Output the [X, Y] coordinate of the center of the cell containing the given text.  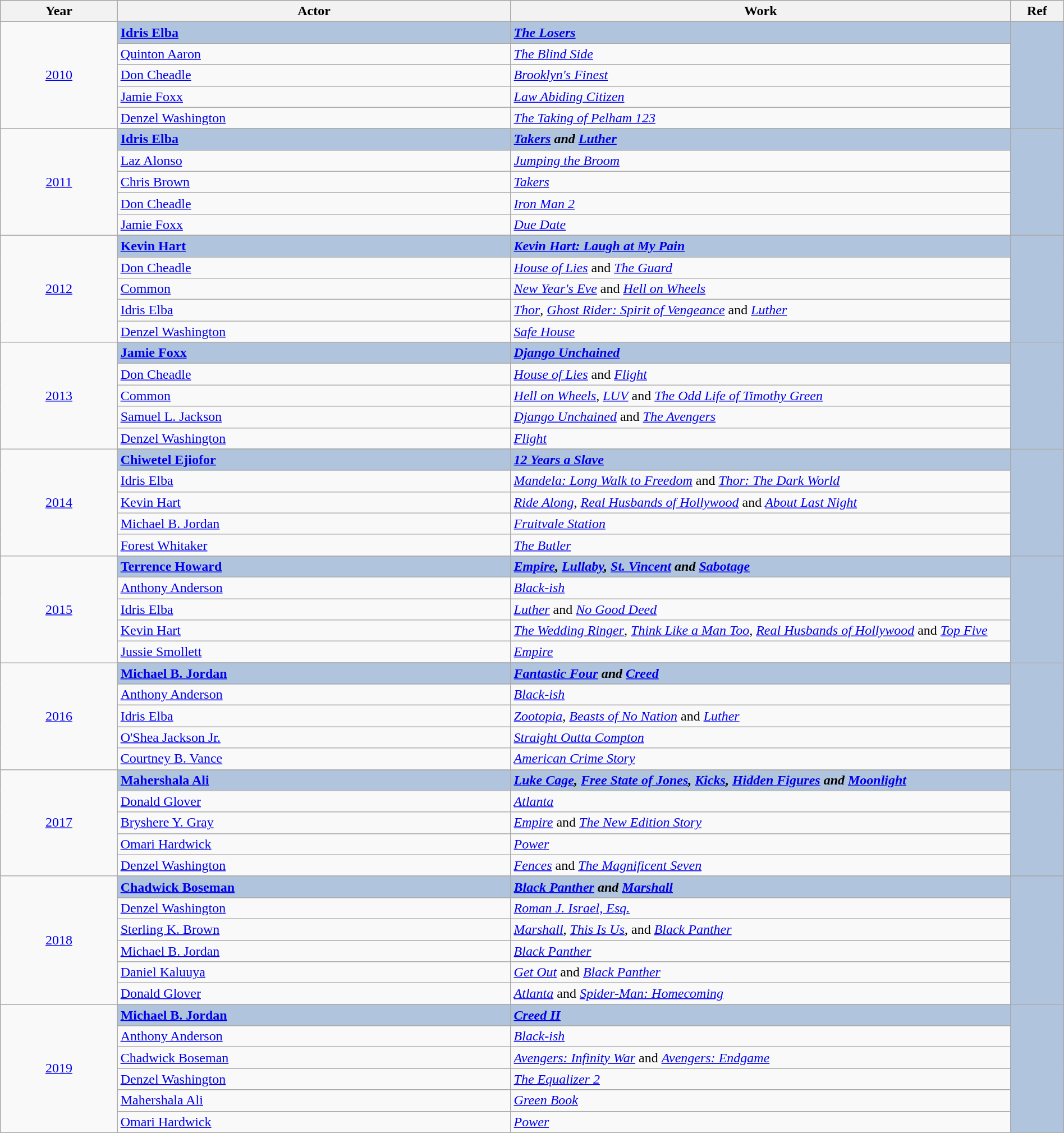
Brooklyn's Finest [760, 75]
2014 [59, 502]
Law Abiding Citizen [760, 97]
The Wedding Ringer, Think Like a Man Too, Real Husbands of Hollywood and Top Five [760, 631]
2010 [59, 75]
Atlanta [760, 801]
Thor, Ghost Rider: Spirit of Vengeance and Luther [760, 310]
Bryshere Y. Gray [314, 823]
Marshall, This Is Us, and Black Panther [760, 929]
Quinton Aaron [314, 54]
12 Years a Slave [760, 460]
Due Date [760, 224]
Iron Man 2 [760, 203]
Fantastic Four and Creed [760, 673]
Straight Outta Compton [760, 737]
2016 [59, 716]
2017 [59, 823]
Roman J. Israel, Esq. [760, 908]
Hell on Wheels, LUV and The Odd Life of Timothy Green [760, 396]
2012 [59, 288]
The Equalizer 2 [760, 1079]
The Butler [760, 545]
2015 [59, 609]
Takers [760, 182]
Chiwetel Ejiofor [314, 460]
The Losers [760, 33]
American Crime Story [760, 759]
Work [760, 11]
2019 [59, 1068]
Chris Brown [314, 182]
Luke Cage, Free State of Jones, Kicks, Hidden Figures and Moonlight [760, 780]
The Taking of Pelham 123 [760, 118]
Empire, Lullaby, St. Vincent and Sabotage [760, 566]
Django Unchained and The Avengers [760, 417]
Atlanta and Spider-Man: Homecoming [760, 994]
Green Book [760, 1100]
2011 [59, 182]
Fruitvale Station [760, 524]
Terrence Howard [314, 566]
House of Lies and Flight [760, 374]
House of Lies and The Guard [760, 268]
O'Shea Jackson Jr. [314, 737]
Ref [1037, 11]
Courtney B. Vance [314, 759]
Daniel Kaluuya [314, 973]
Get Out and Black Panther [760, 973]
Mandela: Long Walk to Freedom and Thor: The Dark World [760, 481]
2013 [59, 396]
Django Unchained [760, 353]
Black Panther [760, 951]
Black Panther and Marshall [760, 887]
Empire [760, 652]
Samuel L. Jackson [314, 417]
Laz Alonso [314, 160]
Ride Along, Real Husbands of Hollywood and About Last Night [760, 502]
Avengers: Infinity War and Avengers: Endgame [760, 1058]
Zootopia, Beasts of No Nation and Luther [760, 716]
Fences and The Magnificent Seven [760, 865]
New Year's Eve and Hell on Wheels [760, 289]
Creed II [760, 1015]
Takers and Luther [760, 139]
Sterling K. Brown [314, 929]
Actor [314, 11]
Empire and The New Edition Story [760, 823]
2018 [59, 940]
The Blind Side [760, 54]
Kevin Hart: Laugh at My Pain [760, 246]
Year [59, 11]
Flight [760, 438]
Forest Whitaker [314, 545]
Luther and No Good Deed [760, 609]
Jumping the Broom [760, 160]
Jussie Smollett [314, 652]
Safe House [760, 332]
